Return the [X, Y] coordinate for the center point of the cell that contains the specified text.  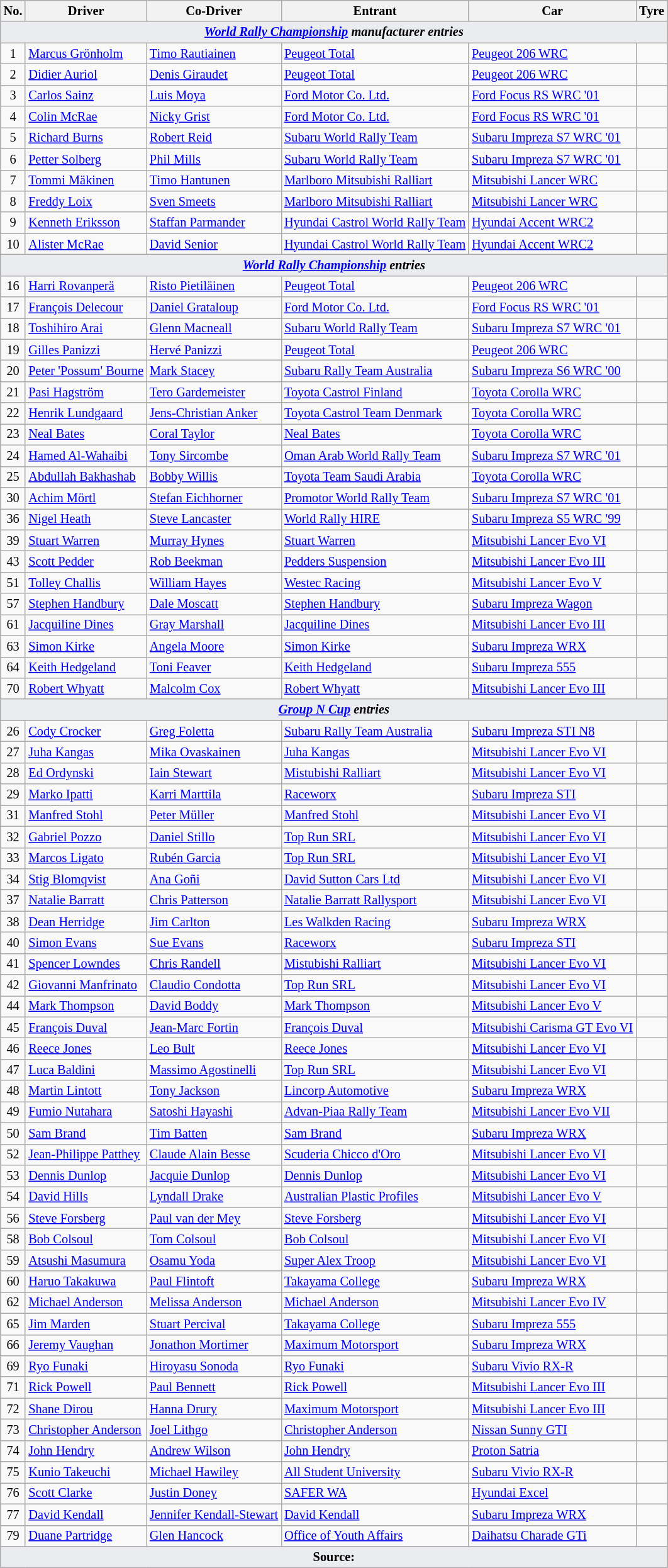
Hervé Panizzi [214, 350]
Simon Evans [86, 943]
75 [13, 1472]
Office of Youth Affairs [375, 1536]
Chris Patterson [214, 900]
François Delecour [86, 308]
Nicky Grist [214, 117]
Tyre [652, 11]
21 [13, 392]
63 [13, 646]
49 [13, 1112]
28 [13, 773]
31 [13, 815]
32 [13, 837]
27 [13, 752]
Subaru Impreza Wagon [552, 604]
Toyota Castrol Team Denmark [375, 413]
Jean-Philippe Patthey [86, 1155]
74 [13, 1451]
Mitsubishi Lancer Evo IV [552, 1302]
19 [13, 350]
Paul van der Mey [214, 1218]
Source: [334, 1557]
Subaru Impreza STI N8 [552, 731]
42 [13, 985]
Ana Goñi [214, 879]
Gray Marshall [214, 625]
24 [13, 456]
Leo Bult [214, 1049]
Hamed Al-Wahaibi [86, 456]
1 [13, 53]
30 [13, 498]
Advan-Piaa Rally Team [375, 1112]
World Rally Championship manufacturer entries [334, 32]
Shane Dirou [86, 1409]
60 [13, 1282]
Subaru Impreza S5 WRC '99 [552, 519]
Karri Marttila [214, 795]
43 [13, 561]
Dean Herridge [86, 922]
Phil Mills [214, 159]
Spencer Lowndes [86, 964]
Pasi Hagström [86, 392]
64 [13, 668]
Rubén Garcia [214, 858]
53 [13, 1175]
Toyota Team Saudi Arabia [375, 477]
Stefan Eichhorner [214, 498]
Stuart Percival [214, 1324]
SAFER WA [375, 1493]
29 [13, 795]
26 [13, 731]
Denis Giraudet [214, 74]
48 [13, 1091]
50 [13, 1133]
71 [13, 1387]
Australian Plastic Profiles [375, 1197]
Timo Rautiainen [214, 53]
Scott Clarke [86, 1493]
Peter 'Possum' Bourne [86, 371]
All Student University [375, 1472]
Driver [86, 11]
Jacquie Dunlop [214, 1175]
Mitsubishi Lancer Evo VII [552, 1112]
16 [13, 286]
Risto Pietiläinen [214, 286]
Natalie Barratt Rallysport [375, 900]
Toyota Castrol Finland [375, 392]
65 [13, 1324]
Iain Stewart [214, 773]
Colin McRae [86, 117]
Tom Colsoul [214, 1239]
Didier Auriol [86, 74]
Coral Taylor [214, 434]
Tolley Challis [86, 583]
3 [13, 96]
61 [13, 625]
Marcos Ligato [86, 858]
Haruo Takakuwa [86, 1282]
44 [13, 1006]
Gilles Panizzi [86, 350]
45 [13, 1028]
Chris Randell [214, 964]
4 [13, 117]
66 [13, 1345]
33 [13, 858]
62 [13, 1302]
Peter Müller [214, 815]
Toshihiro Arai [86, 328]
Tony Jackson [214, 1091]
Achim Mörtl [86, 498]
Giovanni Manfrinato [86, 985]
Jean-Marc Fortin [214, 1028]
Scuderia Chicco d'Oro [375, 1155]
Entrant [375, 11]
Nigel Heath [86, 519]
Daniel Stillo [214, 837]
Fumio Nutahara [86, 1112]
46 [13, 1049]
Petter Solberg [86, 159]
10 [13, 244]
David Senior [214, 244]
Oman Arab World Rally Team [375, 456]
18 [13, 328]
Lincorp Automotive [375, 1091]
Jennifer Kendall-Stewart [214, 1515]
Kenneth Eriksson [86, 223]
Pedders Suspension [375, 561]
David Hills [86, 1197]
Hiroyasu Sonoda [214, 1366]
20 [13, 371]
Jeremy Vaughan [86, 1345]
Mika Ovaskainen [214, 752]
70 [13, 688]
36 [13, 519]
Gabriel Pozzo [86, 837]
Joel Lithgo [214, 1430]
Daniel Grataloup [214, 308]
37 [13, 900]
6 [13, 159]
34 [13, 879]
Cody Crocker [86, 731]
Proton Satria [552, 1451]
Melissa Anderson [214, 1302]
17 [13, 308]
Jim Marden [86, 1324]
Murray Hynes [214, 540]
Tim Batten [214, 1133]
Super Alex Troop [375, 1260]
Abdullah Bakhashab [86, 477]
47 [13, 1070]
Satoshi Hayashi [214, 1112]
41 [13, 964]
Robert Reid [214, 138]
Michael Hawiley [214, 1472]
59 [13, 1260]
Luis Moya [214, 96]
Mark Stacey [214, 371]
2 [13, 74]
Scott Pedder [86, 561]
Henrik Lundgaard [86, 413]
William Hayes [214, 583]
Westec Racing [375, 583]
Jonathon Mortimer [214, 1345]
Group N Cup entries [334, 710]
David Boddy [214, 1006]
Marko Ipatti [86, 795]
Osamu Yoda [214, 1260]
73 [13, 1430]
Glen Hancock [214, 1536]
Marcus Grönholm [86, 53]
39 [13, 540]
Dale Moscatt [214, 604]
Greg Foletta [214, 731]
7 [13, 181]
23 [13, 434]
Harri Rovanperä [86, 286]
51 [13, 583]
Massimo Agostinelli [214, 1070]
Staffan Parmander [214, 223]
Ed Ordynski [86, 773]
Paul Bennett [214, 1387]
Claude Alain Besse [214, 1155]
Paul Flintoft [214, 1282]
22 [13, 413]
38 [13, 922]
Justin Doney [214, 1493]
Sue Evans [214, 943]
Tommi Mäkinen [86, 181]
Kunio Takeuchi [86, 1472]
No. [13, 11]
56 [13, 1218]
Mitsubishi Carisma GT Evo VI [552, 1028]
Promotor World Rally Team [375, 498]
Tero Gardemeister [214, 392]
Richard Burns [86, 138]
8 [13, 201]
Jens-Christian Anker [214, 413]
Car [552, 11]
Les Walkden Racing [375, 922]
40 [13, 943]
World Rally HIRE [375, 519]
54 [13, 1197]
Angela Moore [214, 646]
5 [13, 138]
77 [13, 1515]
9 [13, 223]
52 [13, 1155]
Lyndall Drake [214, 1197]
Luca Baldini [86, 1070]
Freddy Loix [86, 201]
Nissan Sunny GTI [552, 1430]
Stig Blomqvist [86, 879]
Rob Beekman [214, 561]
Glenn Macneall [214, 328]
76 [13, 1493]
72 [13, 1409]
Alister McRae [86, 244]
Andrew Wilson [214, 1451]
Subaru Impreza S6 WRC '00 [552, 371]
57 [13, 604]
Co-Driver [214, 11]
Hanna Drury [214, 1409]
Bobby Willis [214, 477]
79 [13, 1536]
Toni Feaver [214, 668]
Hyundai Excel [552, 1493]
Carlos Sainz [86, 96]
Timo Hantunen [214, 181]
Daihatsu Charade GTi [552, 1536]
David Sutton Cars Ltd [375, 879]
Martin Lintott [86, 1091]
58 [13, 1239]
Malcolm Cox [214, 688]
World Rally Championship entries [334, 265]
Sven Smeets [214, 201]
69 [13, 1366]
Natalie Barratt [86, 900]
Duane Partridge [86, 1536]
Steve Lancaster [214, 519]
25 [13, 477]
Tony Sircombe [214, 456]
Jim Carlton [214, 922]
Atsushi Masumura [86, 1260]
Claudio Condotta [214, 985]
